Extract the [X, Y] coordinate from the center of the cell holding the provided text.  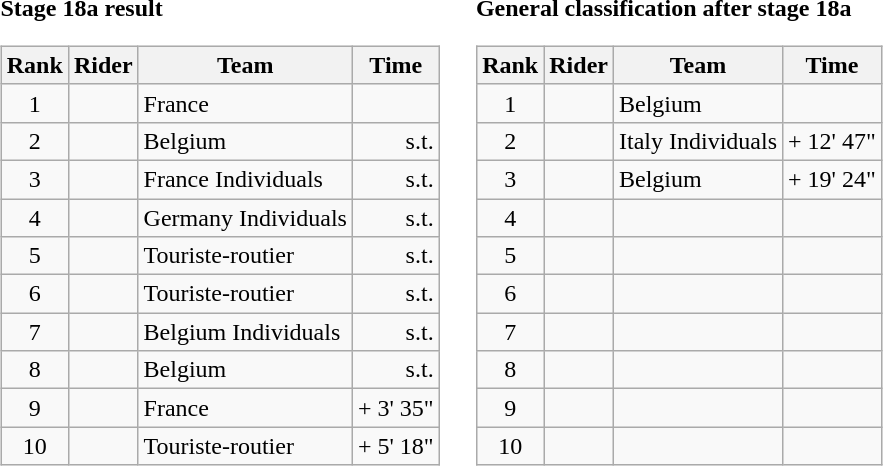
+ 12' 47" [832, 141]
+ 3' 35" [396, 408]
+ 19' 24" [832, 179]
Italy Individuals [698, 141]
Belgium Individuals [245, 332]
Germany Individuals [245, 217]
France Individuals [245, 179]
+ 5' 18" [396, 446]
